Scan for the cell matching the given text and deliver its [X, Y] coordinate at center. 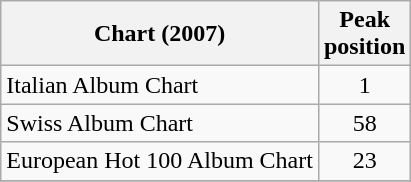
Chart (2007) [160, 34]
Italian Album Chart [160, 85]
1 [364, 85]
Peakposition [364, 34]
58 [364, 123]
23 [364, 161]
European Hot 100 Album Chart [160, 161]
Swiss Album Chart [160, 123]
